Return the [x, y] coordinate for the center point of the cell that contains the specified text.  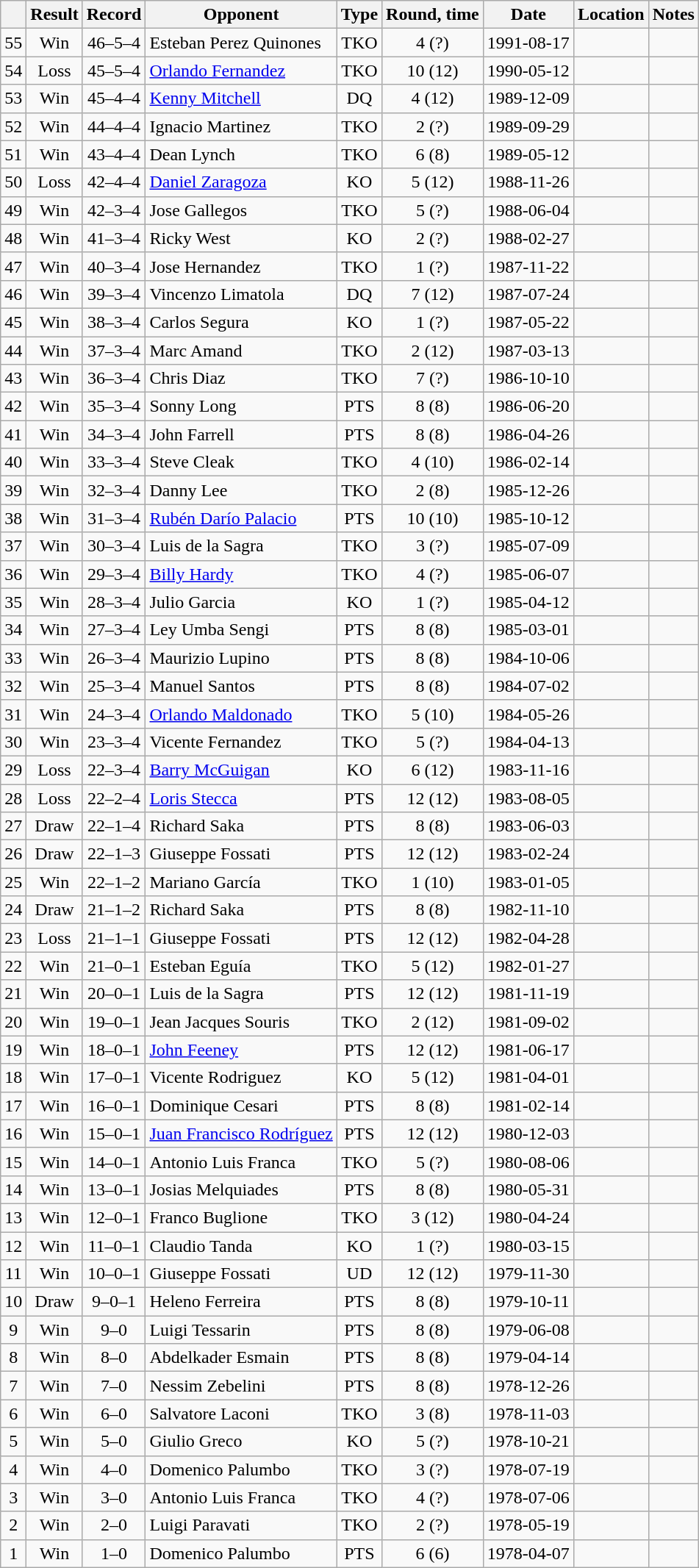
25–3–4 [114, 686]
1988-02-27 [528, 238]
1983-08-05 [528, 798]
9–0–1 [114, 1302]
5 (10) [433, 714]
1982-04-28 [528, 938]
Esteban Eguía [241, 966]
Orlando Maldonado [241, 714]
Round, time [433, 15]
10 [13, 1302]
55 [13, 43]
45–4–4 [114, 99]
1981-06-17 [528, 1050]
22–1–2 [114, 882]
Chris Diaz [241, 379]
4 (12) [433, 99]
39 [13, 490]
5–0 [114, 1442]
38 [13, 518]
Vicente Rodriguez [241, 1078]
30–3–4 [114, 546]
41 [13, 434]
Orlando Fernandez [241, 71]
Luigi Paravati [241, 1525]
1987-11-22 [528, 266]
1988-11-26 [528, 182]
27 [13, 826]
33–3–4 [114, 462]
54 [13, 71]
42–4–4 [114, 182]
1979-11-30 [528, 1274]
2 (8) [433, 490]
44 [13, 351]
Ignacio Martinez [241, 126]
10–0–1 [114, 1274]
1984-04-13 [528, 742]
1981-04-01 [528, 1078]
Dean Lynch [241, 154]
14–0–1 [114, 1161]
1986-02-14 [528, 462]
18 [13, 1078]
6 (6) [433, 1553]
4 (10) [433, 462]
Kenny Mitchell [241, 99]
15–0–1 [114, 1134]
Salvatore Laconi [241, 1414]
43 [13, 379]
32 [13, 686]
22–1–4 [114, 826]
6 (8) [433, 154]
1989-05-12 [528, 154]
Nessim Zebelini [241, 1386]
1980-08-06 [528, 1161]
1980-12-03 [528, 1134]
1981-11-19 [528, 994]
47 [13, 266]
Billy Hardy [241, 574]
1987-07-24 [528, 294]
52 [13, 126]
10 (12) [433, 71]
33 [13, 658]
12–0–1 [114, 1217]
27–3–4 [114, 630]
21 [13, 994]
1979-06-08 [528, 1330]
1985-04-12 [528, 602]
41–3–4 [114, 238]
1983-01-05 [528, 882]
Esteban Perez Quinones [241, 43]
26 [13, 854]
42–3–4 [114, 210]
44–4–4 [114, 126]
35 [13, 602]
48 [13, 238]
1989-12-09 [528, 99]
7 [13, 1386]
Luigi Tessarin [241, 1330]
1979-10-11 [528, 1302]
19–0–1 [114, 1022]
4–0 [114, 1469]
31 [13, 714]
Date [528, 15]
39–3–4 [114, 294]
8 [13, 1358]
16–0–1 [114, 1106]
6–0 [114, 1414]
1986-06-20 [528, 407]
17 [13, 1106]
2–0 [114, 1525]
43–4–4 [114, 154]
Danny Lee [241, 490]
24–3–4 [114, 714]
6 [13, 1414]
Result [54, 15]
1978-05-19 [528, 1525]
Record [114, 15]
Heleno Ferreira [241, 1302]
18–0–1 [114, 1050]
1991-08-17 [528, 43]
Maurizio Lupino [241, 658]
22–3–4 [114, 770]
37 [13, 546]
31–3–4 [114, 518]
30 [13, 742]
34–3–4 [114, 434]
3 (8) [433, 1414]
1987-05-22 [528, 322]
29 [13, 770]
1984-05-26 [528, 714]
Josias Melquiades [241, 1189]
3 (12) [433, 1217]
Vincenzo Limatola [241, 294]
13–0–1 [114, 1189]
23 [13, 938]
34 [13, 630]
Mariano García [241, 882]
Jean Jacques Souris [241, 1022]
7 (12) [433, 294]
Marc Amand [241, 351]
Location [611, 15]
1–0 [114, 1553]
4 [13, 1469]
Type [359, 15]
1990-05-12 [528, 71]
1985-12-26 [528, 490]
1988-06-04 [528, 210]
14 [13, 1189]
42 [13, 407]
40 [13, 462]
UD [359, 1274]
1985-07-09 [528, 546]
Juan Francisco Rodríguez [241, 1134]
45–5–4 [114, 71]
Franco Buglione [241, 1217]
Manuel Santos [241, 686]
Giulio Greco [241, 1442]
10 (10) [433, 518]
20 [13, 1022]
Opponent [241, 15]
22 [13, 966]
7 (?) [433, 379]
7–0 [114, 1386]
20–0–1 [114, 994]
28 [13, 798]
1981-02-14 [528, 1106]
1989-09-29 [528, 126]
46–5–4 [114, 43]
12 [13, 1246]
5 [13, 1442]
Barry McGuigan [241, 770]
1978-07-06 [528, 1497]
1985-06-07 [528, 574]
1978-11-03 [528, 1414]
22–1–3 [114, 854]
Steve Cleak [241, 462]
1978-04-07 [528, 1553]
28–3–4 [114, 602]
1979-04-14 [528, 1358]
25 [13, 882]
13 [13, 1217]
23–3–4 [114, 742]
1978-12-26 [528, 1386]
50 [13, 182]
29–3–4 [114, 574]
Dominique Cesari [241, 1106]
46 [13, 294]
21–0–1 [114, 966]
1982-01-27 [528, 966]
Jose Gallegos [241, 210]
35–3–4 [114, 407]
3 [13, 1497]
1985-03-01 [528, 630]
6 (12) [433, 770]
1983-06-03 [528, 826]
9 [13, 1330]
36 [13, 574]
Jose Hernandez [241, 266]
Abdelkader Esmain [241, 1358]
9–0 [114, 1330]
40–3–4 [114, 266]
1978-07-19 [528, 1469]
36–3–4 [114, 379]
11 [13, 1274]
1983-11-16 [528, 770]
Vicente Fernandez [241, 742]
17–0–1 [114, 1078]
11–0–1 [114, 1246]
21–1–2 [114, 910]
1980-03-15 [528, 1246]
16 [13, 1134]
19 [13, 1050]
45 [13, 322]
2 [13, 1525]
1980-04-24 [528, 1217]
Claudio Tanda [241, 1246]
24 [13, 910]
John Farrell [241, 434]
1983-02-24 [528, 854]
1 [13, 1553]
1 (10) [433, 882]
32–3–4 [114, 490]
8–0 [114, 1358]
Rubén Darío Palacio [241, 518]
1987-03-13 [528, 351]
49 [13, 210]
Ley Umba Sengi [241, 630]
Ricky West [241, 238]
Carlos Segura [241, 322]
21–1–1 [114, 938]
26–3–4 [114, 658]
Loris Stecca [241, 798]
John Feeney [241, 1050]
1982-11-10 [528, 910]
1986-04-26 [528, 434]
1980-05-31 [528, 1189]
15 [13, 1161]
51 [13, 154]
22–2–4 [114, 798]
1986-10-10 [528, 379]
38–3–4 [114, 322]
1984-07-02 [528, 686]
1978-10-21 [528, 1442]
1984-10-06 [528, 658]
Notes [673, 15]
3–0 [114, 1497]
Julio Garcia [241, 602]
Sonny Long [241, 407]
37–3–4 [114, 351]
1981-09-02 [528, 1022]
Daniel Zaragoza [241, 182]
53 [13, 99]
1985-10-12 [528, 518]
